Search for the cell housing the specified text and yield its (x, y) center coordinate. 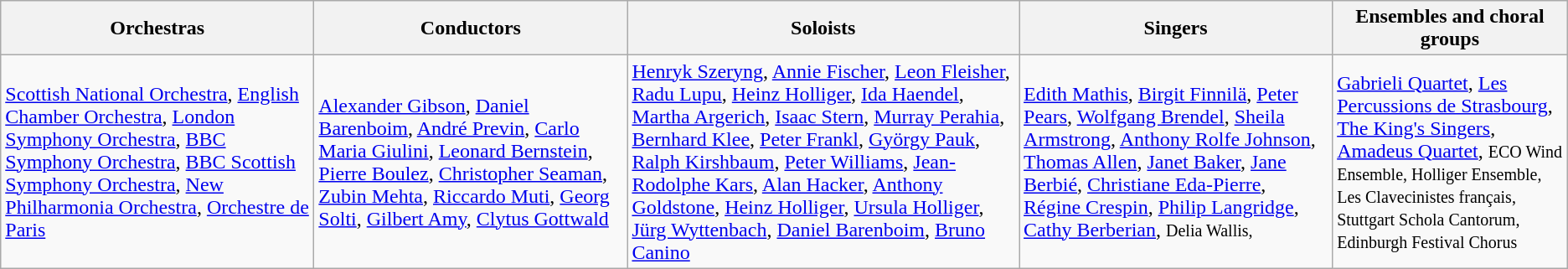
Ensembles and choral groups (1451, 28)
Conductors (471, 28)
Orchestras (157, 28)
Singers (1176, 28)
Soloists (823, 28)
